Detect which cell encompasses the target text, then output its [X, Y] center coordinate. 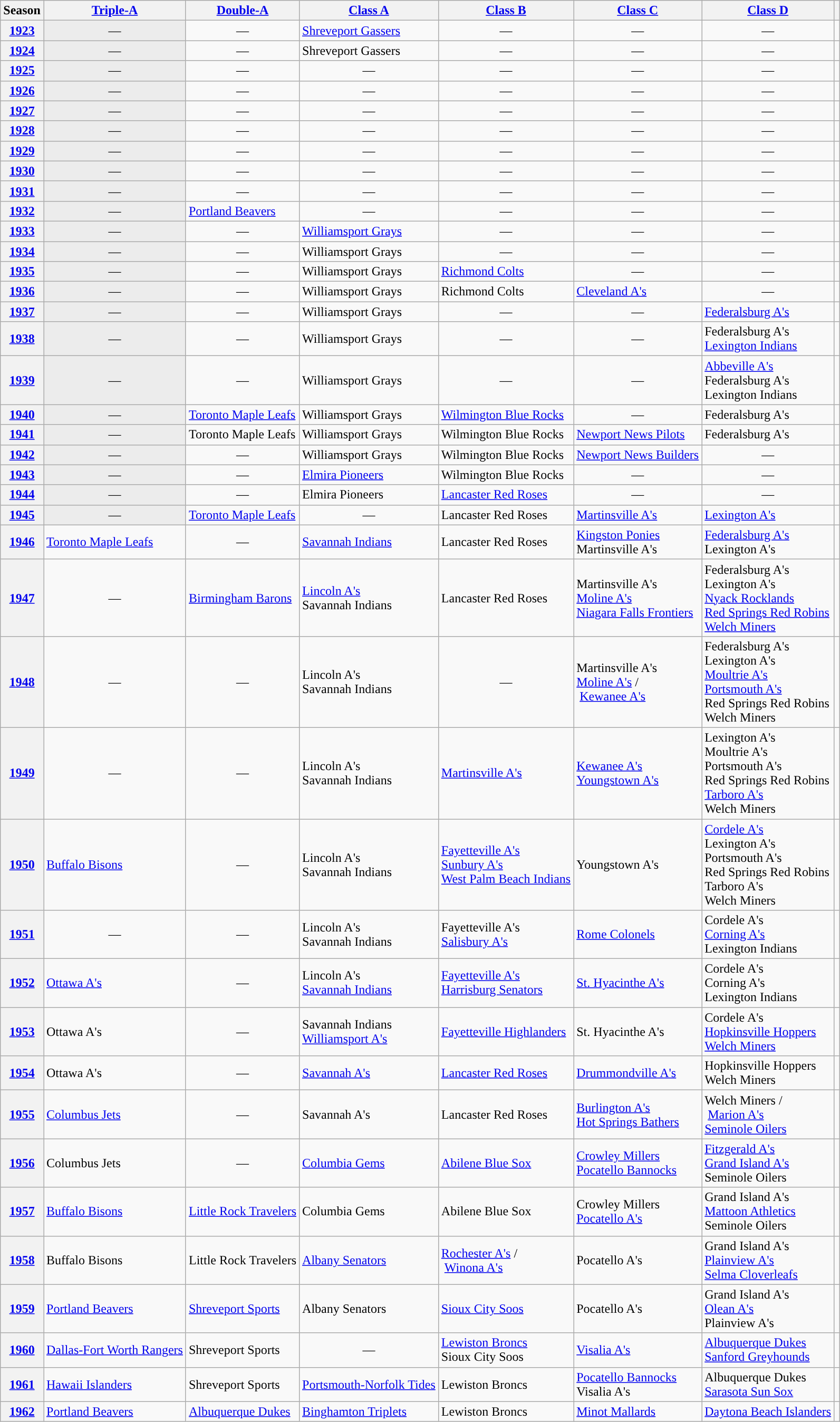
Birmingham Barons [243, 598]
Daytona Beach Islanders [768, 1411]
1923 [22, 31]
Rochester A's / Winona A's [506, 1260]
Cordele A'sHopkinsville HoppersWelch Miners [768, 1032]
1930 [22, 171]
Triple-A [114, 11]
1924 [22, 51]
1939 [22, 380]
1950 [22, 864]
1927 [22, 111]
Drummondville A's [638, 1073]
Fayetteville Highlanders [506, 1032]
1936 [22, 292]
Albuquerque DukesSanford Greyhounds [768, 1350]
Hawaii Islanders [114, 1384]
1935 [22, 272]
1931 [22, 191]
Youngstown A's [638, 864]
Hopkinsville HoppersWelch Miners [768, 1073]
Martinsville A'sMoline A'sNiagara Falls Frontiers [638, 598]
1946 [22, 542]
1925 [22, 71]
Season [22, 11]
1957 [22, 1212]
Kingston PoniesMartinsville A's [638, 542]
Cleveland A's [638, 292]
Newport News Builders [638, 455]
1953 [22, 1032]
Federalsburg A'sLexington Indians [768, 339]
Class A [369, 11]
Portsmouth-Norfolk Tides [369, 1384]
1955 [22, 1114]
1942 [22, 455]
1958 [22, 1260]
Federalsburg A'sLexington A'sNyack RocklandsRed Springs Red RobinsWelch Miners [768, 598]
Grand Island A'sPlainview A'sSelma Cloverleafs [768, 1260]
Lexington A'sMoultrie A'sPortsmouth A'sRed Springs Red RobinsTarboro A'sWelch Miners [768, 773]
1954 [22, 1073]
1960 [22, 1350]
1937 [22, 312]
Fayetteville A'sSunbury A'sWest Palm Beach Indians [506, 864]
1929 [22, 151]
Federalsburg A'sLexington A's [768, 542]
1962 [22, 1411]
Double-A [243, 11]
Binghamton Triplets [369, 1411]
1934 [22, 252]
1961 [22, 1384]
1933 [22, 231]
Fitzgerald A'sGrand Island A'sSeminole Oilers [768, 1163]
Crowley MillersPocatello Bannocks [638, 1163]
Crowley MillersPocatello A's [638, 1212]
1943 [22, 475]
Kewanee A'sYoungstown A's [638, 773]
Fayetteville A'sHarrisburg Senators [506, 983]
1940 [22, 415]
1951 [22, 935]
1959 [22, 1309]
Federalsburg A'sLexington A'sMoultrie A'sPortsmouth A'sRed Springs Red RobinsWelch Miners [768, 681]
Albuquerque DukesSarasota Sun Sox [768, 1384]
Fayetteville A'sSalisbury A's [506, 935]
1949 [22, 773]
Class C [638, 11]
Minot Mallards [638, 1411]
Welch Miners / Marion A'sSeminole Oilers [768, 1114]
1938 [22, 339]
Grand Island A'sMattoon AthleticsSeminole Oilers [768, 1212]
Cordele A'sLexington A'sPortsmouth A'sRed Springs Red RobinsTarboro A'sWelch Miners [768, 864]
Albuquerque Dukes [243, 1411]
Lexington A's [768, 515]
Savannah IndiansWilliamsport A's [369, 1032]
Lewiston BroncsSioux City Soos [506, 1350]
Savannah Indians [369, 542]
Pocatello BannocksVisalia A's [638, 1384]
Burlington A'sHot Springs Bathers [638, 1114]
Rome Colonels [638, 935]
1944 [22, 495]
Class D [768, 11]
Class B [506, 11]
1945 [22, 515]
Dallas-Fort Worth Rangers [114, 1350]
Visalia A's [638, 1350]
Martinsville A'sMoline A's / Kewanee A's [638, 681]
1948 [22, 681]
1941 [22, 435]
Newport News Pilots [638, 435]
Abbeville A'sFederalsburg A'sLexington Indians [768, 380]
1947 [22, 598]
1926 [22, 91]
1952 [22, 983]
1928 [22, 131]
Grand Island A'sOlean A'sPlainview A's [768, 1309]
1932 [22, 211]
1956 [22, 1163]
Sioux City Soos [506, 1309]
